Capture the cell that displays the provided text and extract its [X, Y] central coordinate. 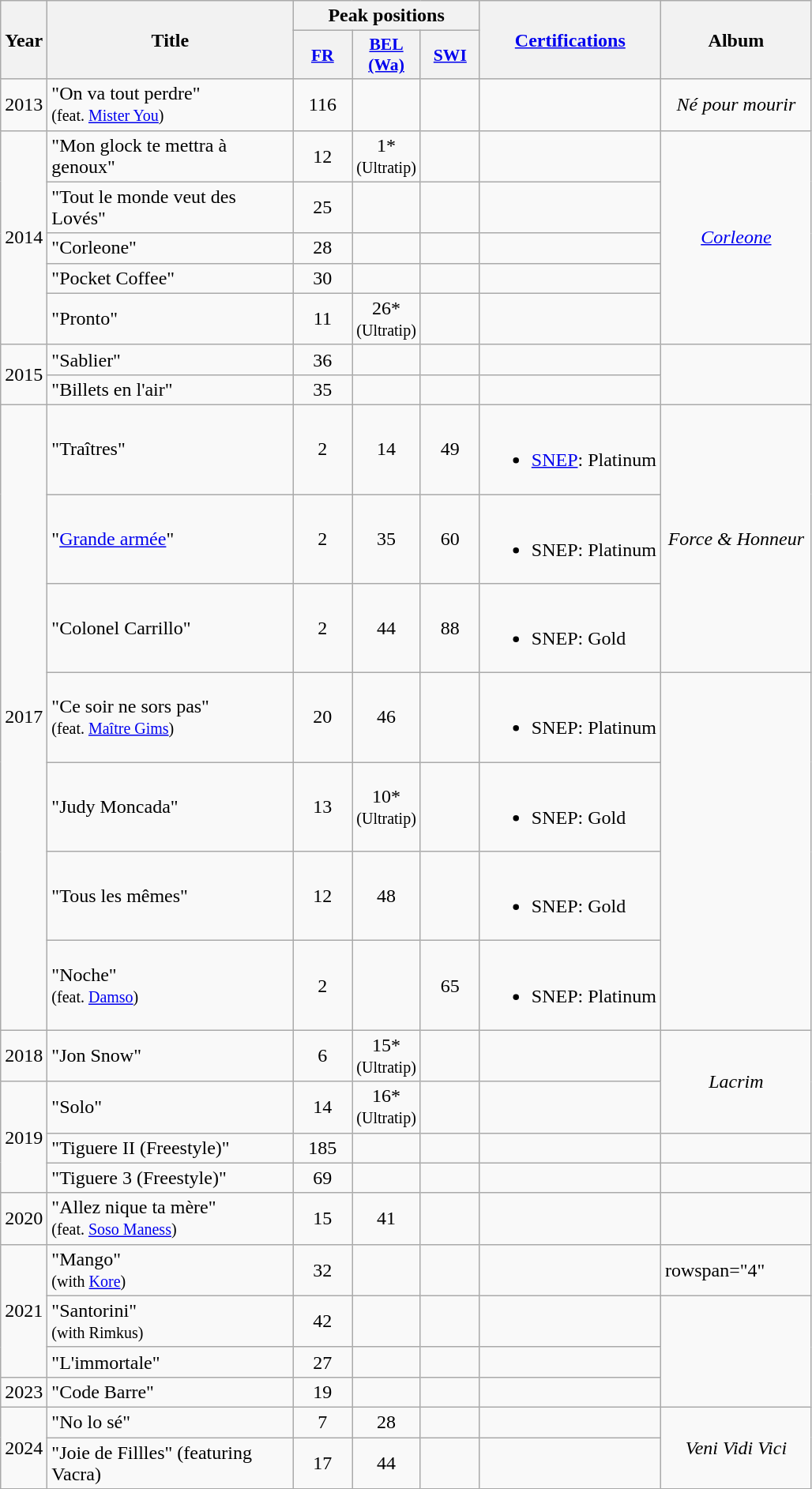
69 [322, 1178]
Né pour mourir [736, 104]
2024 [24, 1447]
"Solo" [171, 1107]
7 [322, 1422]
"Joie de Fillles" (featuring Vacra) [171, 1463]
48 [387, 896]
2020 [24, 1218]
"Allez nique ta mère"(feat. Soso Maness) [171, 1218]
15 [322, 1218]
11 [322, 319]
Peak positions [386, 16]
2017 [24, 717]
"Judy Moncada" [171, 807]
2019 [24, 1137]
"Santorini"(with Rimkus) [171, 1321]
2023 [24, 1392]
Album [736, 39]
"Grande armée" [171, 539]
2021 [24, 1310]
65 [450, 986]
42 [322, 1321]
32 [322, 1270]
"Code Barre" [171, 1392]
20 [322, 717]
"Colonel Carrillo" [171, 629]
"Sablier" [171, 359]
30 [322, 278]
"No lo sé" [171, 1422]
2013 [24, 104]
"Pronto" [171, 319]
46 [387, 717]
Title [171, 39]
"Ce soir ne sors pas"(feat. Maître Gims) [171, 717]
"Pocket Coffee" [171, 278]
2014 [24, 237]
16*(Ultratip) [387, 1107]
"Tout le monde veut des Lovés" [171, 207]
6 [322, 1055]
36 [322, 359]
"On va tout perdre" (feat. Mister You) [171, 104]
1* (Ultratip) [387, 156]
Force & Honneur [736, 539]
SWI [450, 55]
88 [450, 629]
"Noche"(feat. Damso) [171, 986]
26*(Ultratip) [387, 319]
"Jon Snow" [171, 1055]
Year [24, 39]
"Tiguere 3 (Freestyle)" [171, 1178]
25 [322, 207]
Certifications [570, 39]
2018 [24, 1055]
17 [322, 1463]
rowspan="4" [736, 1270]
41 [387, 1218]
Corleone [736, 237]
"Tous les mêmes" [171, 896]
2015 [24, 374]
"Corleone" [171, 248]
185 [322, 1148]
13 [322, 807]
49 [450, 449]
"Traîtres" [171, 449]
"Billets en l'air" [171, 389]
116 [322, 104]
15*(Ultratip) [387, 1055]
19 [322, 1392]
60 [450, 539]
10*(Ultratip) [387, 807]
"Mango"(with Kore) [171, 1270]
FR [322, 55]
"Tiguere II (Freestyle)" [171, 1148]
"L'immortale" [171, 1362]
Lacrim [736, 1081]
27 [322, 1362]
"Mon glock te mettra à genoux" [171, 156]
Veni Vidi Vici [736, 1447]
BEL (Wa) [387, 55]
